Output the (X, Y) coordinate of the center of the cell containing the given text.  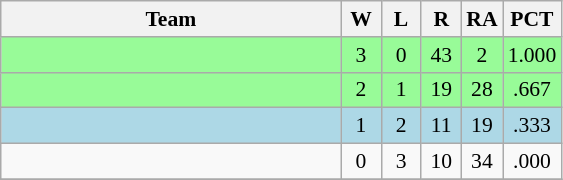
10 (441, 162)
.000 (532, 162)
.667 (532, 90)
R (441, 19)
RA (482, 19)
PCT (532, 19)
43 (441, 55)
1.000 (532, 55)
Team (171, 19)
34 (482, 162)
.333 (532, 126)
28 (482, 90)
W (361, 19)
11 (441, 126)
L (401, 19)
